Capture the cell that displays the provided text and extract its (X, Y) central coordinate. 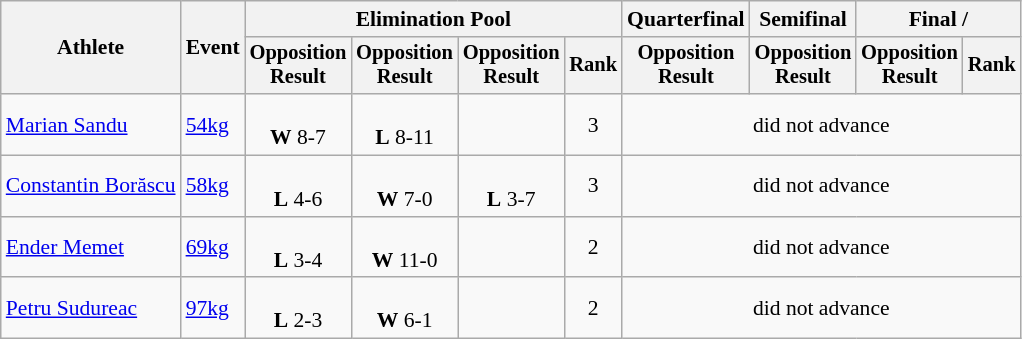
Petru Sudureac (91, 308)
58kg (213, 186)
54kg (213, 124)
Quarterfinal (686, 19)
L 8-11 (404, 124)
Ender Memet (91, 248)
Athlete (91, 48)
Event (213, 48)
L 3-7 (512, 186)
W 7-0 (404, 186)
97kg (213, 308)
L 3-4 (298, 248)
L 2-3 (298, 308)
W 8-7 (298, 124)
69kg (213, 248)
Constantin Borăscu (91, 186)
W 11-0 (404, 248)
Elimination Pool (434, 19)
W 6-1 (404, 308)
Semifinal (804, 19)
L 4-6 (298, 186)
Final / (938, 19)
Marian Sandu (91, 124)
